Return (X, Y) of the center of cell containing provided text 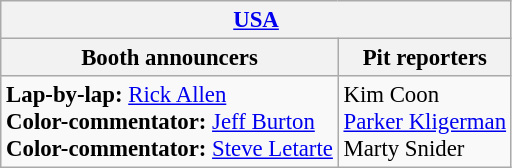
Booth announcers (170, 58)
Kim CoonParker KligermanMarty Snider (424, 122)
Lap-by-lap: Rick AllenColor-commentator: Jeff BurtonColor-commentator: Steve Letarte (170, 122)
Pit reporters (424, 58)
USA (256, 20)
